Output the [x, y] coordinate of the center of the cell containing the given text.  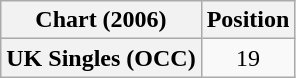
UK Singles (OCC) [101, 58]
Position [248, 20]
Chart (2006) [101, 20]
19 [248, 58]
